Scan for the cell matching the given text and deliver its (x, y) coordinate at center. 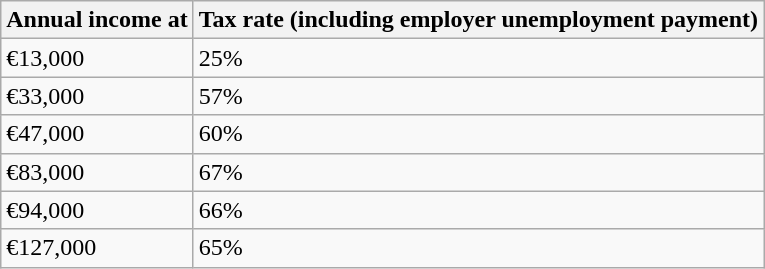
€94,000 (97, 210)
25% (478, 58)
65% (478, 248)
60% (478, 134)
Annual income at (97, 20)
€47,000 (97, 134)
67% (478, 172)
€83,000 (97, 172)
€13,000 (97, 58)
66% (478, 210)
€127,000 (97, 248)
€33,000 (97, 96)
57% (478, 96)
Tax rate (including employer unemployment payment) (478, 20)
